From the cell containing the given text, extract its center point as [x, y] coordinate. 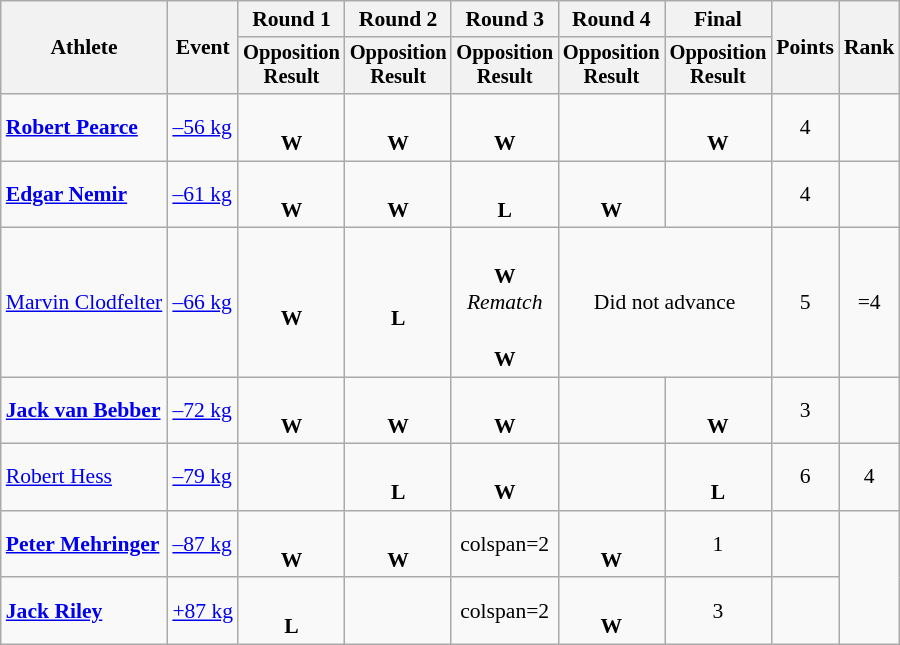
–61 kg [202, 194]
Did not advance [664, 302]
Robert Hess [84, 478]
Final [718, 19]
Marvin Clodfelter [84, 302]
–79 kg [202, 478]
Jack Riley [84, 612]
=4 [870, 302]
5 [805, 302]
–66 kg [202, 302]
+87 kg [202, 612]
Athlete [84, 48]
Points [805, 48]
1 [718, 544]
Event [202, 48]
Round 1 [292, 19]
–72 kg [202, 410]
Robert Pearce [84, 128]
W RematchW [504, 302]
–56 kg [202, 128]
6 [805, 478]
Edgar Nemir [84, 194]
Round 2 [398, 19]
Rank [870, 48]
Round 4 [612, 19]
Peter Mehringer [84, 544]
Jack van Bebber [84, 410]
–87 kg [202, 544]
Round 3 [504, 19]
